Identify which cell holds the provided text, then report its [X, Y] central coordinate. 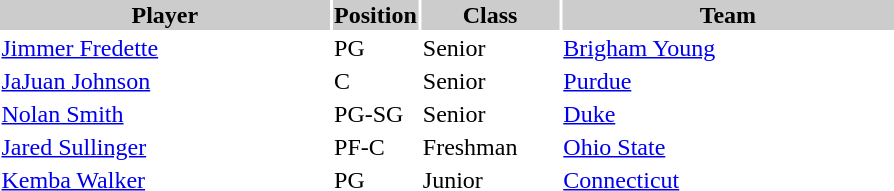
C [376, 81]
PF-C [376, 147]
Class [490, 15]
Nolan Smith [165, 114]
JaJuan Johnson [165, 81]
Duke [728, 114]
Position [376, 15]
PG [376, 48]
Freshman [490, 147]
Purdue [728, 81]
Brigham Young [728, 48]
PG-SG [376, 114]
Team [728, 15]
Jimmer Fredette [165, 48]
Jared Sullinger [165, 147]
Player [165, 15]
Ohio State [728, 147]
